Return the (x, y) coordinate for the center point of the cell that contains the specified text.  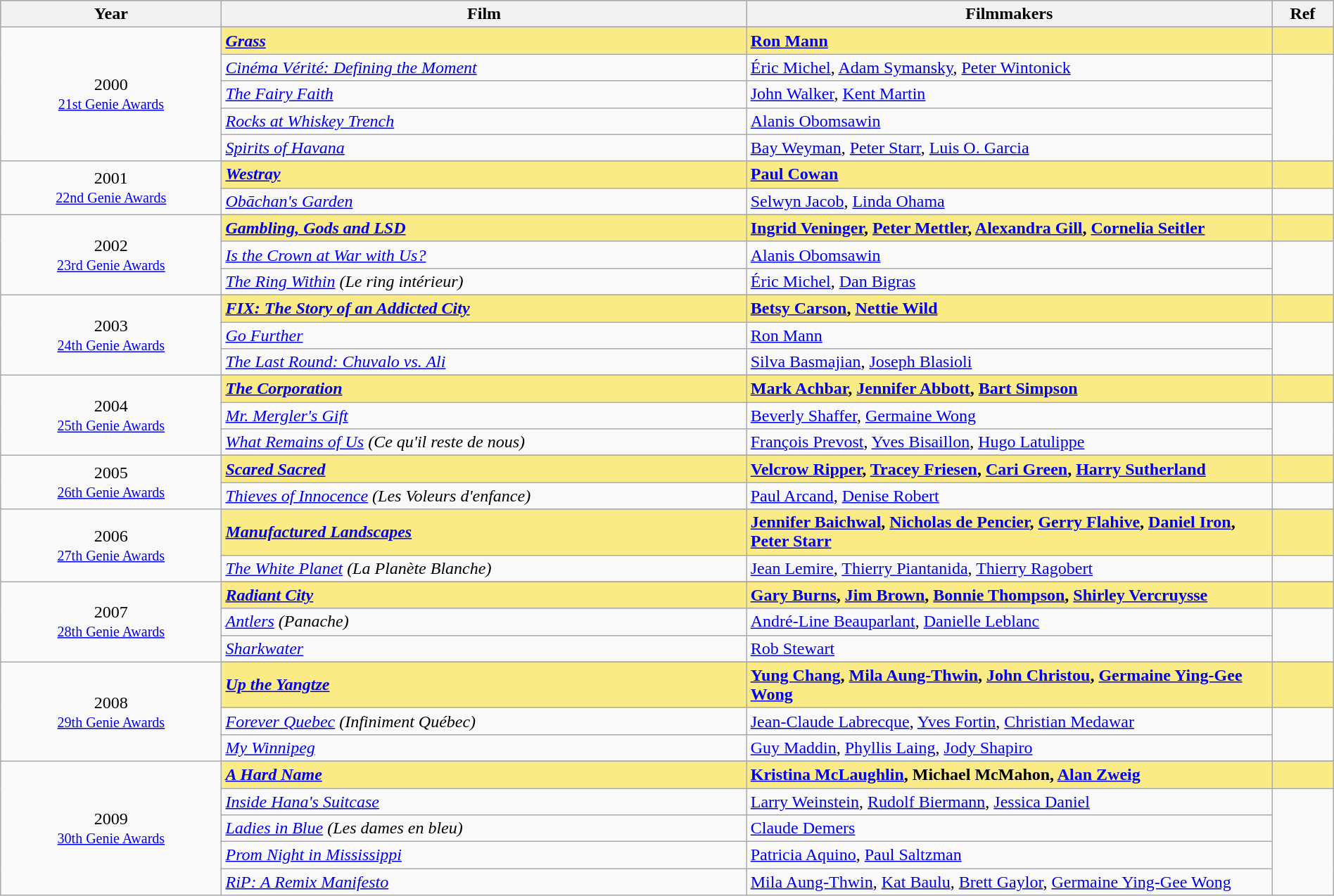
Manufactured Landscapes (484, 532)
Forever Quebec (Infiniment Québec) (484, 721)
RiP: A Remix Manifesto (484, 882)
My Winnipeg (484, 748)
Inside Hana's Suitcase (484, 801)
Prom Night in Mississippi (484, 855)
2007 28th Genie Awards (111, 622)
Thieves of Innocence (Les Voleurs d'enfance) (484, 496)
Jean-Claude Labrecque, Yves Fortin, Christian Medawar (1009, 721)
Beverly Shaffer, Germaine Wong (1009, 416)
Kristina McLaughlin, Michael McMahon, Alan Zweig (1009, 774)
2006 27th Genie Awards (111, 546)
Ingrid Veninger, Peter Mettler, Alexandra Gill, Cornelia Seitler (1009, 228)
Ref (1303, 14)
FIX: The Story of an Addicted City (484, 308)
André-Line Beauparlant, Danielle Leblanc (1009, 622)
Silva Basmajian, Joseph Blasioli (1009, 362)
François Prevost, Yves Bisaillon, Hugo Latulippe (1009, 442)
Grass (484, 41)
The Last Round: Chuvalo vs. Ali (484, 362)
John Walker, Kent Martin (1009, 94)
Gary Burns, Jim Brown, Bonnie Thompson, Shirley Vercruysse (1009, 595)
Jean Lemire, Thierry Piantanida, Thierry Ragobert (1009, 568)
Antlers (Panache) (484, 622)
A Hard Name (484, 774)
The White Planet (La Planète Blanche) (484, 568)
Rob Stewart (1009, 648)
Selwyn Jacob, Linda Ohama (1009, 201)
Patricia Aquino, Paul Saltzman (1009, 855)
Obāchan's Garden (484, 201)
Scared Sacred (484, 469)
2008 29th Genie Awards (111, 712)
Gambling, Gods and LSD (484, 228)
The Ring Within (Le ring intérieur) (484, 281)
2005 26th Genie Awards (111, 482)
Rocks at Whiskey Trench (484, 121)
Éric Michel, Dan Bigras (1009, 281)
Jennifer Baichwal, Nicholas de Pencier, Gerry Flahive, Daniel Iron, Peter Starr (1009, 532)
Mr. Mergler's Gift (484, 416)
Velcrow Ripper, Tracey Friesen, Cari Green, Harry Sutherland (1009, 469)
Radiant City (484, 595)
Ladies in Blue (Les dames en bleu) (484, 828)
2001 22nd Genie Awards (111, 188)
Paul Cowan (1009, 174)
Claude Demers (1009, 828)
Is the Crown at War with Us? (484, 255)
Mark Achbar, Jennifer Abbott, Bart Simpson (1009, 389)
Bay Weyman, Peter Starr, Luis O. Garcia (1009, 148)
Go Further (484, 335)
2000 21st Genie Awards (111, 94)
Betsy Carson, Nettie Wild (1009, 308)
Westray (484, 174)
Guy Maddin, Phyllis Laing, Jody Shapiro (1009, 748)
What Remains of Us (Ce qu'il reste de nous) (484, 442)
The Fairy Faith (484, 94)
2003 24th Genie Awards (111, 335)
2009 30th Genie Awards (111, 828)
Spirits of Havana (484, 148)
Year (111, 14)
Éric Michel, Adam Symansky, Peter Wintonick (1009, 68)
Larry Weinstein, Rudolf Biermann, Jessica Daniel (1009, 801)
2002 23rd Genie Awards (111, 255)
2004 25th Genie Awards (111, 416)
Cinéma Vérité: Defining the Moment (484, 68)
The Corporation (484, 389)
Yung Chang, Mila Aung-Thwin, John Christou, Germaine Ying-Gee Wong (1009, 685)
Sharkwater (484, 648)
Up the Yangtze (484, 685)
Mila Aung-Thwin, Kat Baulu, Brett Gaylor, Germaine Ying-Gee Wong (1009, 882)
Paul Arcand, Denise Robert (1009, 496)
Filmmakers (1009, 14)
Film (484, 14)
